Provide the (X, Y) coordinate of the cell's center where the given text is located.  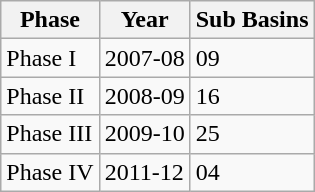
25 (252, 134)
Phase III (50, 134)
2009-10 (144, 134)
Year (144, 20)
2008-09 (144, 96)
Sub Basins (252, 20)
16 (252, 96)
Phase II (50, 96)
2007-08 (144, 58)
04 (252, 172)
2011-12 (144, 172)
Phase IV (50, 172)
09 (252, 58)
Phase (50, 20)
Phase I (50, 58)
